Provide the (x, y) coordinate of the cell's center where the given text is located.  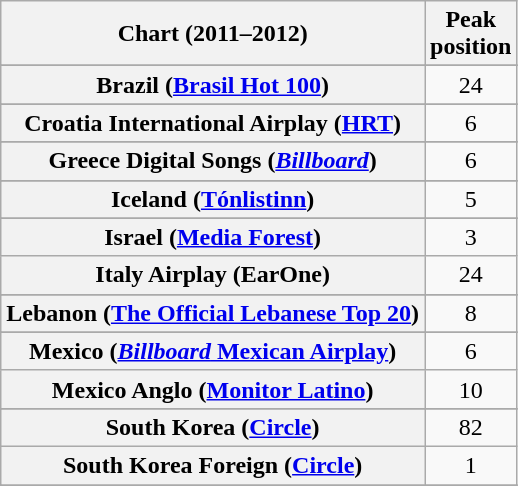
South Korea (Circle) (213, 427)
Italy Airplay (EarOne) (213, 275)
Mexico (Billboard Mexican Airplay) (213, 351)
South Korea Foreign (Circle) (213, 465)
1 (471, 465)
10 (471, 389)
Mexico Anglo (Monitor Latino) (213, 389)
Chart (2011–2012) (213, 34)
Croatia International Airplay (HRT) (213, 123)
Israel (Media Forest) (213, 237)
Brazil (Brasil Hot 100) (213, 85)
Peakposition (471, 34)
Greece Digital Songs (Billboard) (213, 161)
Iceland (Tónlistinn) (213, 199)
Lebanon (The Official Lebanese Top 20) (213, 313)
82 (471, 427)
5 (471, 199)
3 (471, 237)
8 (471, 313)
